Extract the [X, Y] coordinate from the center of the cell holding the provided text.  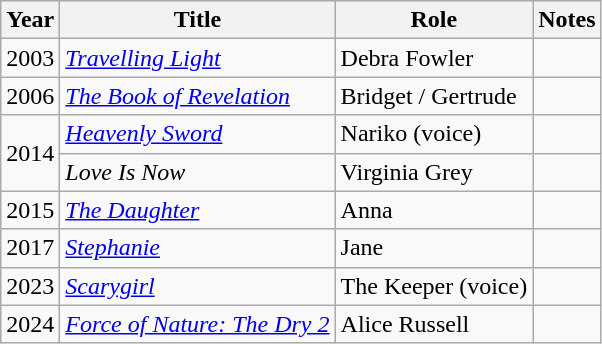
2006 [30, 96]
2015 [30, 210]
2024 [30, 324]
Force of Nature: The Dry 2 [198, 324]
The Book of Revelation [198, 96]
Alice Russell [434, 324]
Jane [434, 248]
2023 [30, 286]
Virginia Grey [434, 172]
Bridget / Gertrude [434, 96]
2014 [30, 153]
Love Is Now [198, 172]
Title [198, 20]
2017 [30, 248]
Heavenly Sword [198, 134]
Scarygirl [198, 286]
The Keeper (voice) [434, 286]
Stephanie [198, 248]
Role [434, 20]
Debra Fowler [434, 58]
Year [30, 20]
Travelling Light [198, 58]
Nariko (voice) [434, 134]
Notes [567, 20]
2003 [30, 58]
The Daughter [198, 210]
Anna [434, 210]
